Pinpoint the cell where the given text exists, returning its (X, Y) midpoint coordinate. 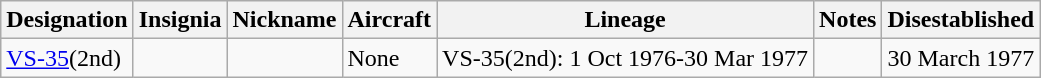
30 March 1977 (961, 58)
VS-35(2nd): 1 Oct 1976-30 Mar 1977 (626, 58)
Insignia (180, 20)
Aircraft (390, 20)
VS-35(2nd) (67, 58)
None (390, 58)
Disestablished (961, 20)
Notes (848, 20)
Designation (67, 20)
Lineage (626, 20)
Nickname (284, 20)
